Detect which cell encompasses the target text, then output its [x, y] center coordinate. 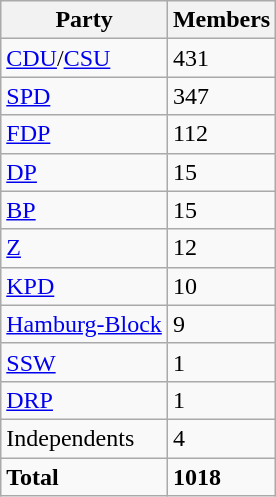
Independents [84, 438]
FDP [84, 134]
1018 [221, 477]
DP [84, 172]
9 [221, 324]
KPD [84, 286]
Z [84, 248]
112 [221, 134]
431 [221, 58]
10 [221, 286]
Party [84, 20]
DRP [84, 400]
4 [221, 438]
347 [221, 96]
SSW [84, 362]
Hamburg-Block [84, 324]
CDU/CSU [84, 58]
BP [84, 210]
Members [221, 20]
Total [84, 477]
12 [221, 248]
SPD [84, 96]
